Identify which cell holds the provided text, then report its (x, y) central coordinate. 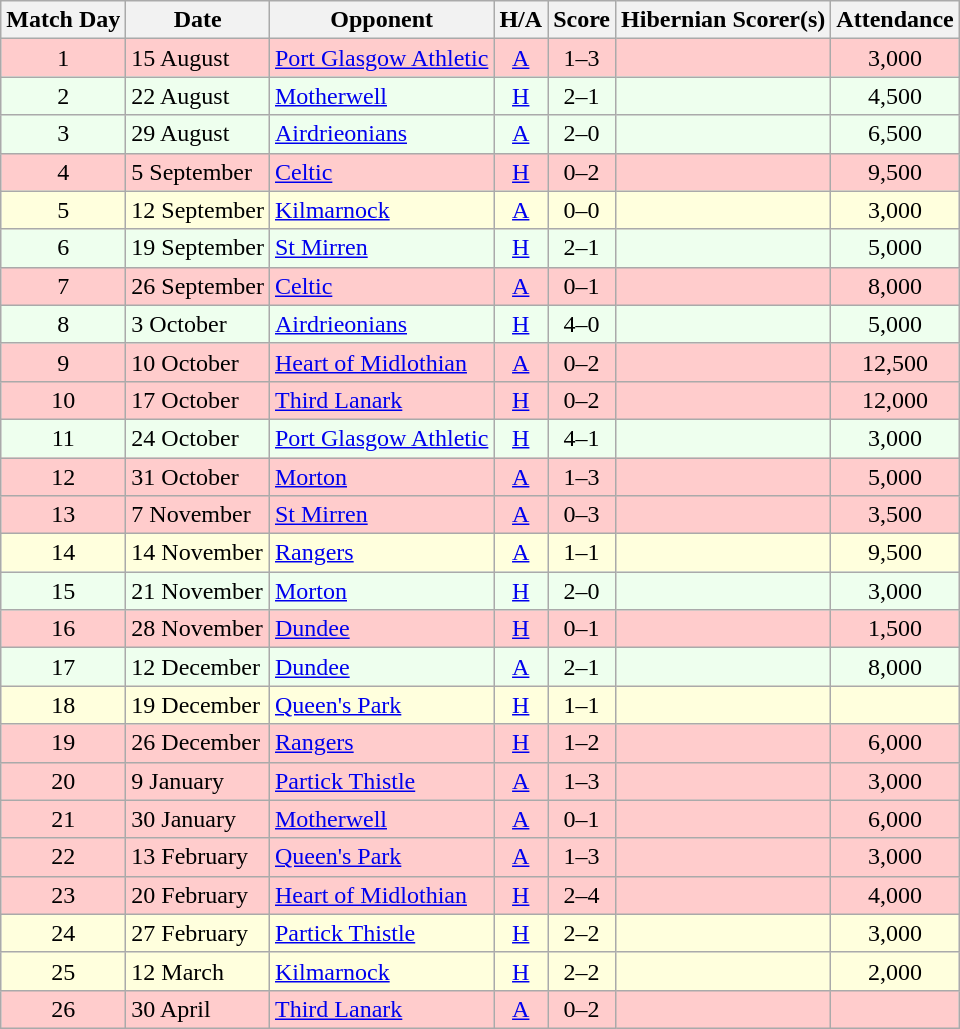
27 February (198, 933)
7 (64, 286)
13 (64, 515)
30 April (198, 1009)
26 September (198, 286)
21 (64, 819)
4 (64, 172)
3 (64, 134)
15 August (198, 58)
Date (198, 20)
12 (64, 477)
7 November (198, 515)
26 December (198, 743)
19 September (198, 248)
14 November (198, 553)
14 (64, 553)
12 March (198, 971)
12 December (198, 667)
19 (64, 743)
4–0 (582, 324)
29 August (198, 134)
21 November (198, 591)
Opponent (381, 20)
12 September (198, 210)
17 (64, 667)
H/A (521, 20)
0–3 (582, 515)
2,000 (895, 971)
1,500 (895, 629)
11 (64, 438)
10 (64, 400)
9 January (198, 781)
20 (64, 781)
17 October (198, 400)
31 October (198, 477)
10 October (198, 362)
0–0 (582, 210)
15 (64, 591)
3 October (198, 324)
26 (64, 1009)
5 September (198, 172)
1–2 (582, 743)
6 (64, 248)
25 (64, 971)
18 (64, 705)
12,500 (895, 362)
8 (64, 324)
20 February (198, 895)
4,500 (895, 96)
Match Day (64, 20)
1 (64, 58)
6,500 (895, 134)
16 (64, 629)
12,000 (895, 400)
9 (64, 362)
Attendance (895, 20)
5 (64, 210)
24 (64, 933)
23 (64, 895)
24 October (198, 438)
30 January (198, 819)
22 August (198, 96)
2–4 (582, 895)
Hibernian Scorer(s) (724, 20)
Score (582, 20)
19 December (198, 705)
22 (64, 857)
2 (64, 96)
28 November (198, 629)
3,500 (895, 515)
4–1 (582, 438)
4,000 (895, 895)
13 February (198, 857)
